Find where the given text appears and provide that cell's center as [x, y] coordinate. 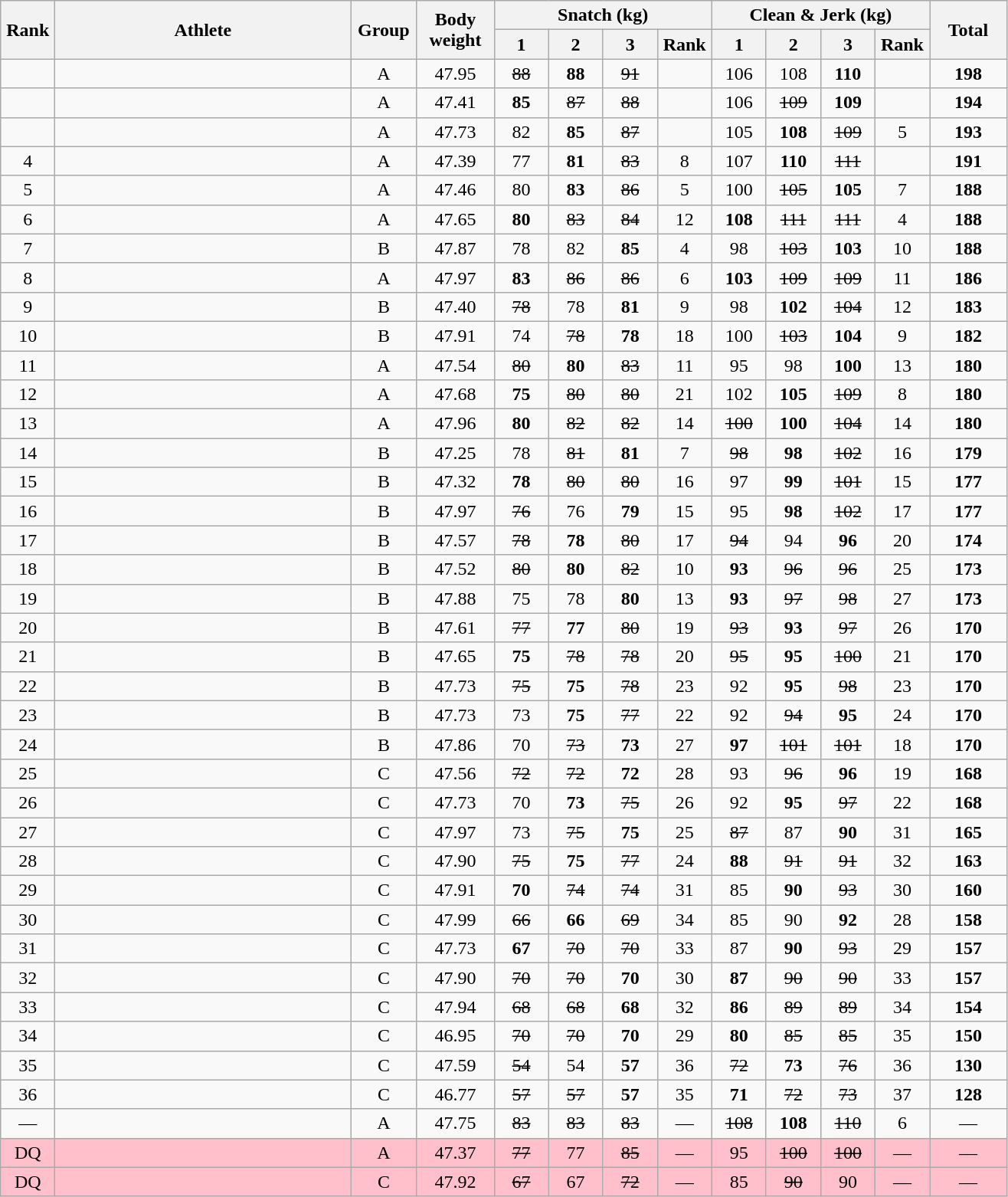
128 [968, 1094]
47.59 [455, 1065]
182 [968, 336]
Body weight [455, 30]
194 [968, 103]
160 [968, 890]
47.54 [455, 366]
47.52 [455, 569]
47.61 [455, 628]
46.95 [455, 1036]
69 [630, 920]
47.37 [455, 1153]
150 [968, 1036]
130 [968, 1065]
Clean & Jerk (kg) [820, 15]
46.77 [455, 1094]
99 [794, 482]
47.94 [455, 1007]
179 [968, 453]
174 [968, 540]
47.95 [455, 74]
84 [630, 219]
47.87 [455, 248]
186 [968, 277]
107 [738, 161]
47.75 [455, 1123]
191 [968, 161]
Athlete [203, 30]
47.41 [455, 103]
47.39 [455, 161]
47.46 [455, 190]
47.56 [455, 773]
47.96 [455, 424]
163 [968, 861]
154 [968, 1007]
79 [630, 511]
47.57 [455, 540]
47.32 [455, 482]
Total [968, 30]
193 [968, 132]
47.40 [455, 307]
47.86 [455, 744]
198 [968, 74]
183 [968, 307]
47.88 [455, 598]
Snatch (kg) [603, 15]
37 [902, 1094]
47.99 [455, 920]
158 [968, 920]
47.92 [455, 1182]
165 [968, 831]
Group [384, 30]
71 [738, 1094]
47.68 [455, 395]
47.25 [455, 453]
